From the cell containing the given text, extract its center point as [x, y] coordinate. 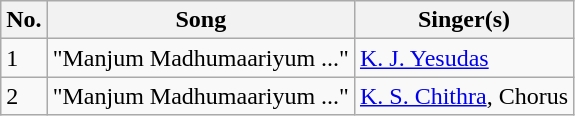
1 [24, 58]
K. S. Chithra, Chorus [464, 96]
2 [24, 96]
Singer(s) [464, 20]
No. [24, 20]
Song [200, 20]
K. J. Yesudas [464, 58]
